Locate the cell with the specified text and output its (X, Y) center coordinate. 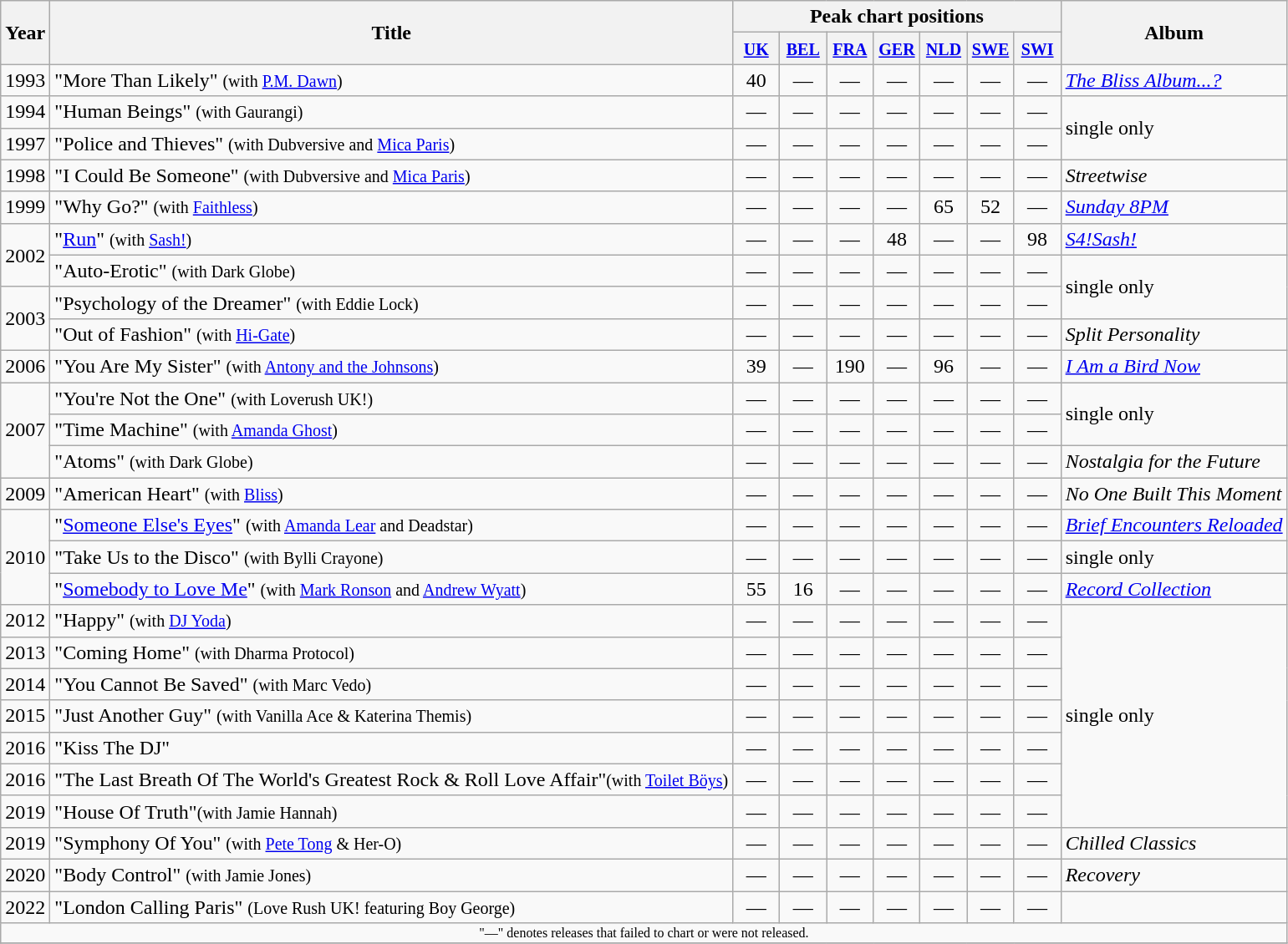
"—" denotes releases that failed to chart or were not released. (644, 933)
"Symphony Of You" (with Pete Tong & Her-O) (391, 843)
2010 (25, 557)
Album (1173, 33)
"You're Not the One" (with Loverush UK!) (391, 398)
Peak chart positions (897, 17)
55 (756, 589)
"Psychology of the Dreamer" (with Eddie Lock) (391, 302)
"The Last Breath Of The World's Greatest Rock & Roll Love Affair"(with Toilet Böys) (391, 779)
Chilled Classics (1173, 843)
Title (391, 33)
"Police and Thieves" (with Dubversive and Mica Paris) (391, 144)
NLD (944, 48)
"More Than Likely" (with P.M. Dawn) (391, 80)
2006 (25, 366)
BEL (803, 48)
Split Personality (1173, 334)
"London Calling Paris" (Love Rush UK! featuring Boy George) (391, 906)
"American Heart" (with Bliss) (391, 494)
16 (803, 589)
"Body Control" (with Jamie Jones) (391, 875)
"Time Machine" (with Amanda Ghost) (391, 430)
2003 (25, 318)
UK (756, 48)
98 (1037, 239)
1993 (25, 80)
190 (850, 366)
"Somebody to Love Me" (with Mark Ronson and Andrew Wyatt) (391, 589)
2022 (25, 906)
52 (990, 207)
"Why Go?" (with Faithless) (391, 207)
1994 (25, 112)
Recovery (1173, 875)
"Coming Home" (with Dharma Protocol) (391, 652)
Sunday 8PM (1173, 207)
"Run" (with Sash!) (391, 239)
FRA (850, 48)
"Happy" (with DJ Yoda) (391, 621)
"Human Beings" (with Gaurangi) (391, 112)
48 (897, 239)
"I Could Be Someone" (with Dubversive and Mica Paris) (391, 175)
"Take Us to the Disco" (with Bylli Crayone) (391, 557)
40 (756, 80)
"Just Another Guy" (with Vanilla Ace & Katerina Themis) (391, 716)
S4!Sash! (1173, 239)
SWI (1037, 48)
65 (944, 207)
Brief Encounters Reloaded (1173, 525)
39 (756, 366)
Streetwise (1173, 175)
"You Are My Sister" (with Antony and the Johnsons) (391, 366)
No One Built This Moment (1173, 494)
"Auto-Erotic" (with Dark Globe) (391, 271)
Year (25, 33)
The Bliss Album...? (1173, 80)
"House Of Truth"(with Jamie Hannah) (391, 811)
"Atoms" (with Dark Globe) (391, 462)
"Out of Fashion" (with Hi-Gate) (391, 334)
2013 (25, 652)
"You Cannot Be Saved" (with Marc Vedo) (391, 684)
1997 (25, 144)
Nostalgia for the Future (1173, 462)
2015 (25, 716)
I Am a Bird Now (1173, 366)
2014 (25, 684)
2002 (25, 255)
1998 (25, 175)
SWE (990, 48)
2007 (25, 430)
1999 (25, 207)
Record Collection (1173, 589)
2009 (25, 494)
"Kiss The DJ" (391, 748)
2020 (25, 875)
2012 (25, 621)
96 (944, 366)
GER (897, 48)
"Someone Else's Eyes" (with Amanda Lear and Deadstar) (391, 525)
